Scan for the cell matching the given text and deliver its (X, Y) coordinate at center. 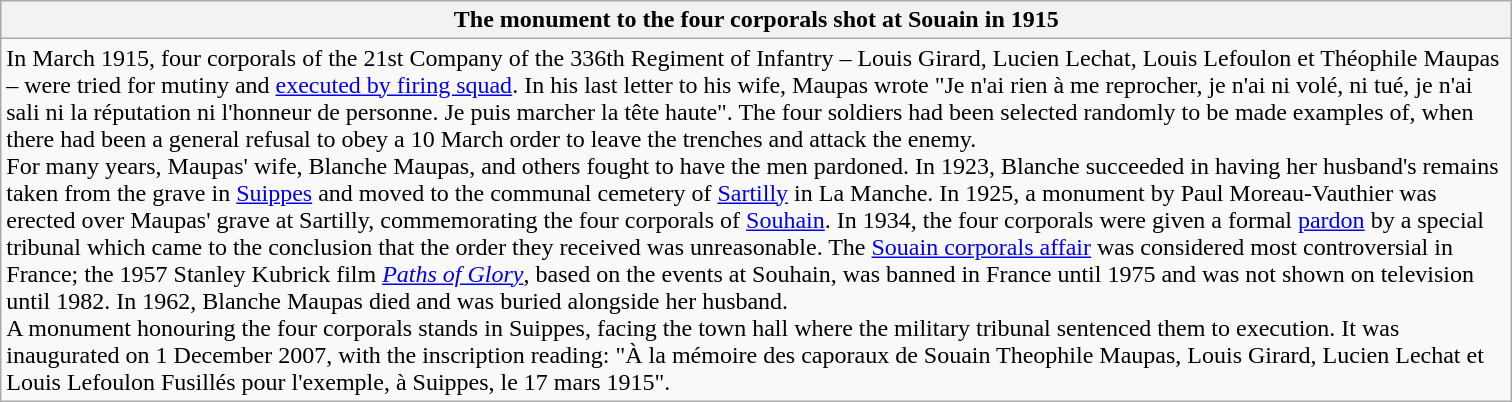
The monument to the four corporals shot at Souain in 1915 (756, 20)
